For the text-containing cell, return its midpoint in (x, y) coordinate format. 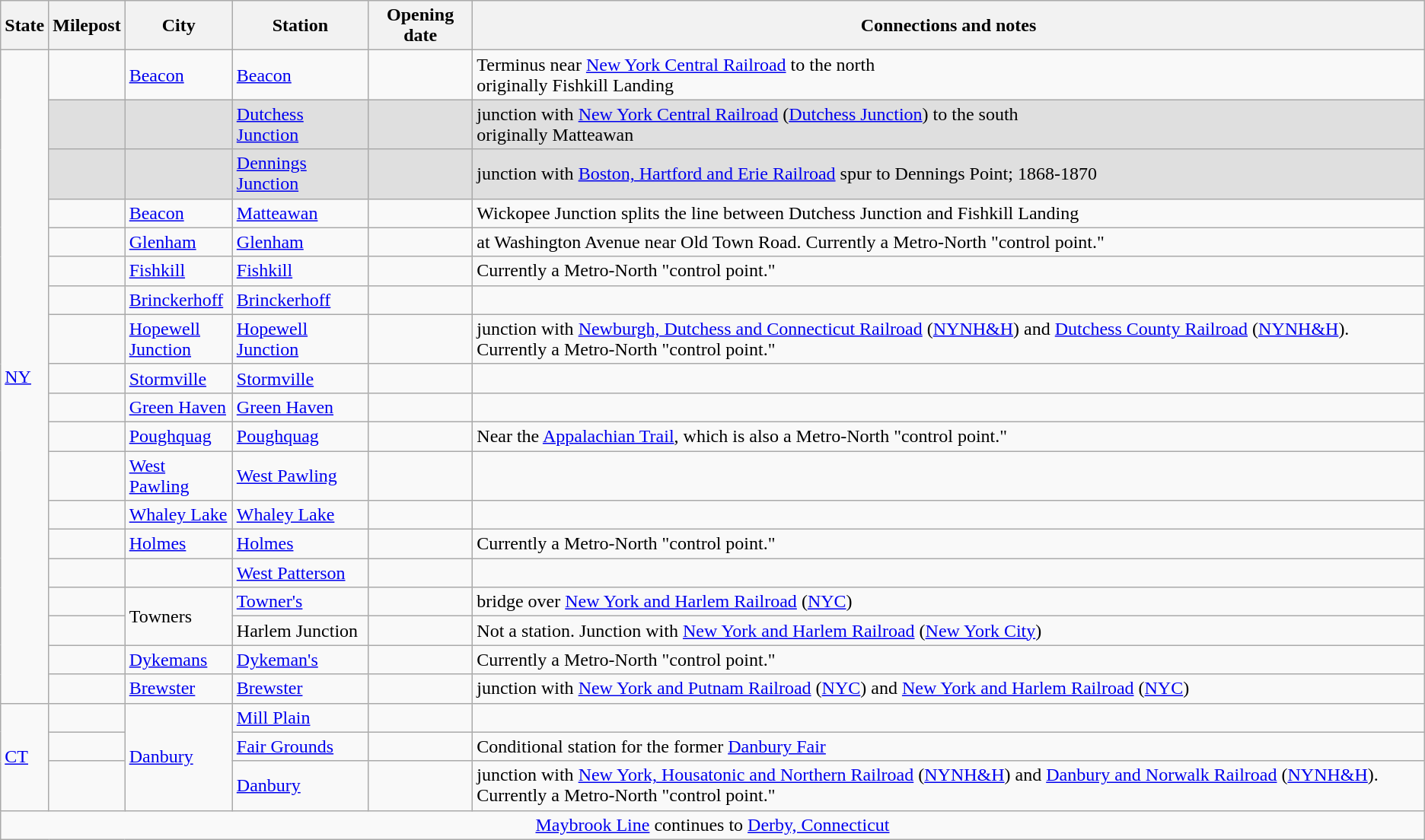
Dykeman's (300, 660)
Terminus near New York Central Railroad to the northoriginally Fishkill Landing (948, 75)
Not a station. Junction with New York and Harlem Railroad (New York City) (948, 631)
Milepost (87, 26)
Conditional station for the former Danbury Fair (948, 746)
Opening date (420, 26)
Towners (178, 616)
junction with Newburgh, Dutchess and Connecticut Railroad (NYNH&H) and Dutchess County Railroad (NYNH&H). Currently a Metro-North "control point." (948, 339)
junction with New York and Putnam Railroad (NYC) and New York and Harlem Railroad (NYC) (948, 689)
junction with New York, Housatonic and Northern Railroad (NYNH&H) and Danbury and Norwalk Railroad (NYNH&H). Currently a Metro-North "control point." (948, 785)
Maybrook Line continues to Derby, Connecticut (712, 825)
Fair Grounds (300, 746)
bridge over New York and Harlem Railroad (NYC) (948, 602)
Mill Plain (300, 717)
NY (24, 377)
HopewellJunction (178, 339)
State (24, 26)
City (178, 26)
Harlem Junction (300, 631)
Station (300, 26)
Dennings Junction (300, 173)
Towner's (300, 602)
West Patterson (300, 573)
at Washington Avenue near Old Town Road. Currently a Metro-North "control point." (948, 242)
junction with New York Central Railroad (Dutchess Junction) to the southoriginally Matteawan (948, 125)
Matteawan (300, 213)
junction with Boston, Hartford and Erie Railroad spur to Dennings Point; 1868-1870 (948, 173)
Connections and notes (948, 26)
Near the Appalachian Trail, which is also a Metro-North "control point." (948, 436)
Dutchess Junction (300, 125)
Dykemans (178, 660)
Wickopee Junction splits the line between Dutchess Junction and Fishkill Landing (948, 213)
Hopewell Junction (300, 339)
CT (24, 756)
